Detect which cell encompasses the target text, then output its [x, y] center coordinate. 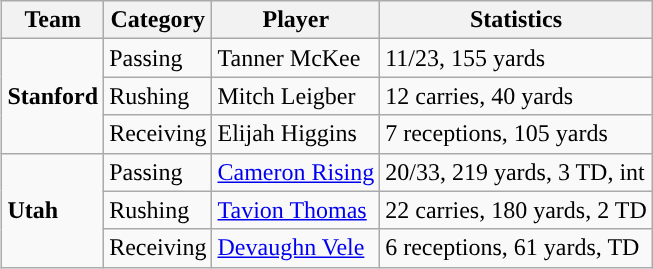
Stanford [53, 96]
Tanner McKee [296, 58]
11/23, 155 yards [516, 58]
6 receptions, 61 yards, TD [516, 248]
7 receptions, 105 yards [516, 134]
20/33, 219 yards, 3 TD, int [516, 172]
Statistics [516, 20]
Utah [53, 210]
22 carries, 180 yards, 2 TD [516, 210]
Mitch Leigber [296, 96]
Tavion Thomas [296, 210]
Devaughn Vele [296, 248]
Elijah Higgins [296, 134]
Team [53, 20]
Category [158, 20]
Player [296, 20]
Cameron Rising [296, 172]
12 carries, 40 yards [516, 96]
